Return the (X, Y) coordinate for the center point of the cell that contains the specified text.  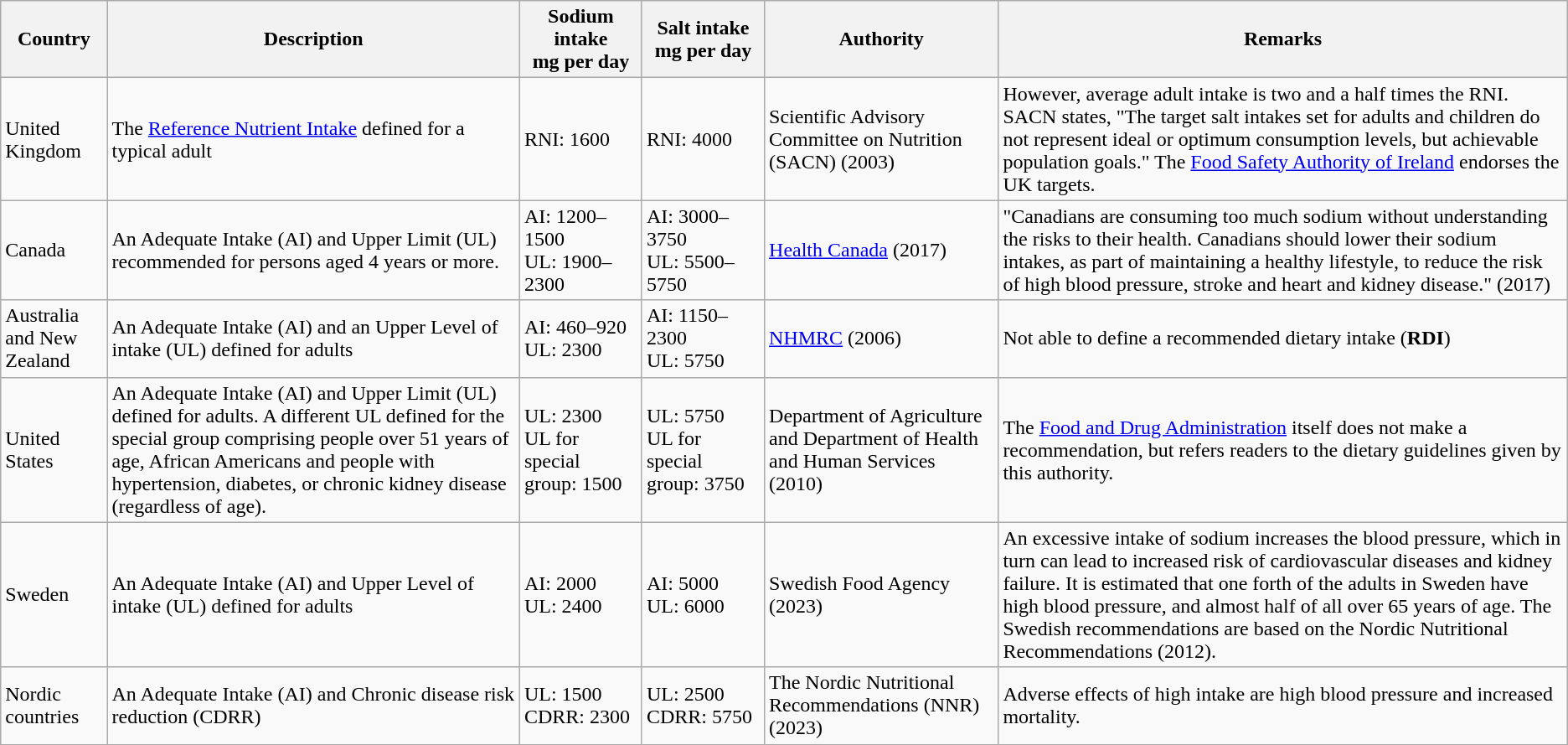
Department of Agriculture and Department of Health and Human Services (2010) (881, 449)
An Adequate Intake (AI) and an Upper Level of intake (UL) defined for adults (313, 339)
AI: 1200–1500 UL: 1900–2300 (580, 250)
AI: 3000–3750 UL: 5500–5750 (703, 250)
Nordic countries (54, 706)
Authority (881, 39)
UL: 2500CDRR: 5750 (703, 706)
Country (54, 39)
The Reference Nutrient Intake defined for a typical adult (313, 139)
UL: 2300UL for special group: 1500 (580, 449)
AI: 460–920UL: 2300 (580, 339)
Health Canada (2017) (881, 250)
An Adequate Intake (AI) and Chronic disease risk reduction (CDRR) (313, 706)
Canada (54, 250)
RNI: 4000 (703, 139)
An Adequate Intake (AI) and Upper Limit (UL) recommended for persons aged 4 years or more. (313, 250)
The Nordic Nutritional Recommendations (NNR) (2023) (881, 706)
United States (54, 449)
AI: 5000UL: 6000 (703, 595)
NHMRC (2006) (881, 339)
Description (313, 39)
Remarks (1283, 39)
UL: 1500CDRR: 2300 (580, 706)
Sodium intakemg per day (580, 39)
Australia and New Zealand (54, 339)
The Food and Drug Administration itself does not make a recommendation, but refers readers to the dietary guidelines given by this authority. (1283, 449)
AI: 1150–2300UL: 5750 (703, 339)
An Adequate Intake (AI) and Upper Level of intake (UL) defined for adults (313, 595)
Swedish Food Agency (2023) (881, 595)
Scientific Advisory Committee on Nutrition (SACN) (2003) (881, 139)
UL: 5750UL for special group: 3750 (703, 449)
AI: 2000UL: 2400 (580, 595)
RNI: 1600 (580, 139)
Adverse effects of high intake are high blood pressure and increased mortality. (1283, 706)
United Kingdom (54, 139)
Not able to define a recommended dietary intake (RDI) (1283, 339)
Salt intakemg per day (703, 39)
Sweden (54, 595)
